Identify which cell holds the provided text, then report its [X, Y] central coordinate. 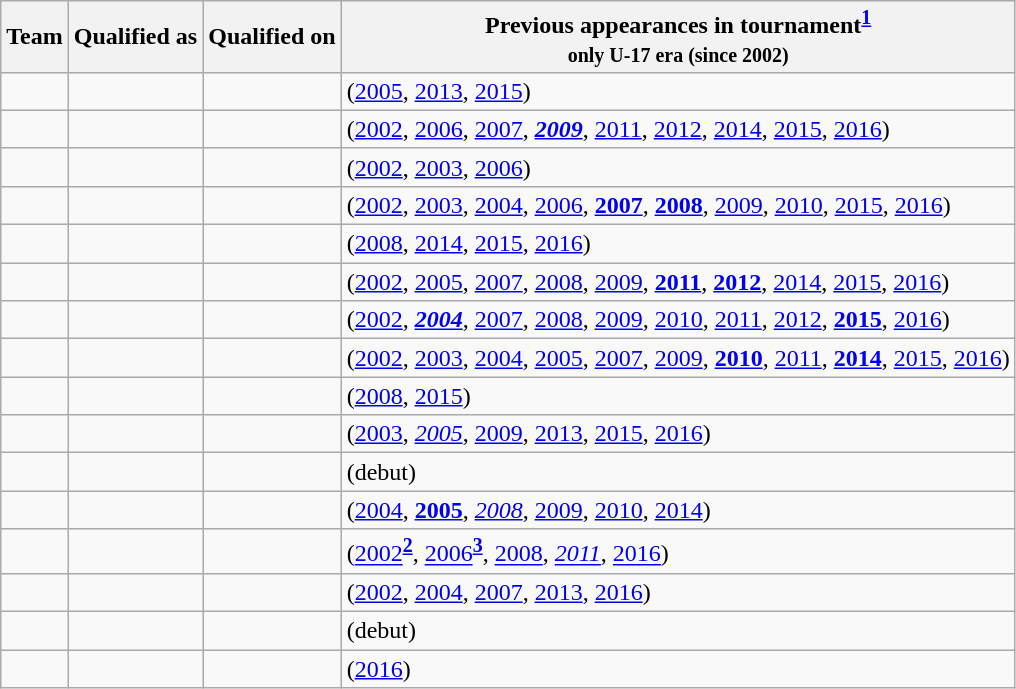
Previous appearances in tournament1only U-17 era (since 2002) [678, 37]
(2003, 2005, 2009, 2013, 2015, 2016) [678, 434]
(2002, 2004, 2007, 2013, 2016) [678, 593]
(2008, 2015) [678, 396]
(2002, 2003, 2006) [678, 167]
(2002, 2004, 2007, 2008, 2009, 2010, 2011, 2012, 2015, 2016) [678, 320]
(2008, 2014, 2015, 2016) [678, 244]
(2002, 2005, 2007, 2008, 2009, 2011, 2012, 2014, 2015, 2016) [678, 282]
(2002, 2003, 2004, 2005, 2007, 2009, 2010, 2011, 2014, 2015, 2016) [678, 358]
(2004, 2005, 2008, 2009, 2010, 2014) [678, 510]
(2005, 2013, 2015) [678, 91]
Qualified as [135, 37]
(2016) [678, 669]
(20022, 20063, 2008, 2011, 2016) [678, 552]
(2002, 2003, 2004, 2006, 2007, 2008, 2009, 2010, 2015, 2016) [678, 205]
Team [35, 37]
Qualified on [272, 37]
(2002, 2006, 2007, 2009, 2011, 2012, 2014, 2015, 2016) [678, 129]
